Extract the [x, y] coordinate from the center of the cell holding the provided text.  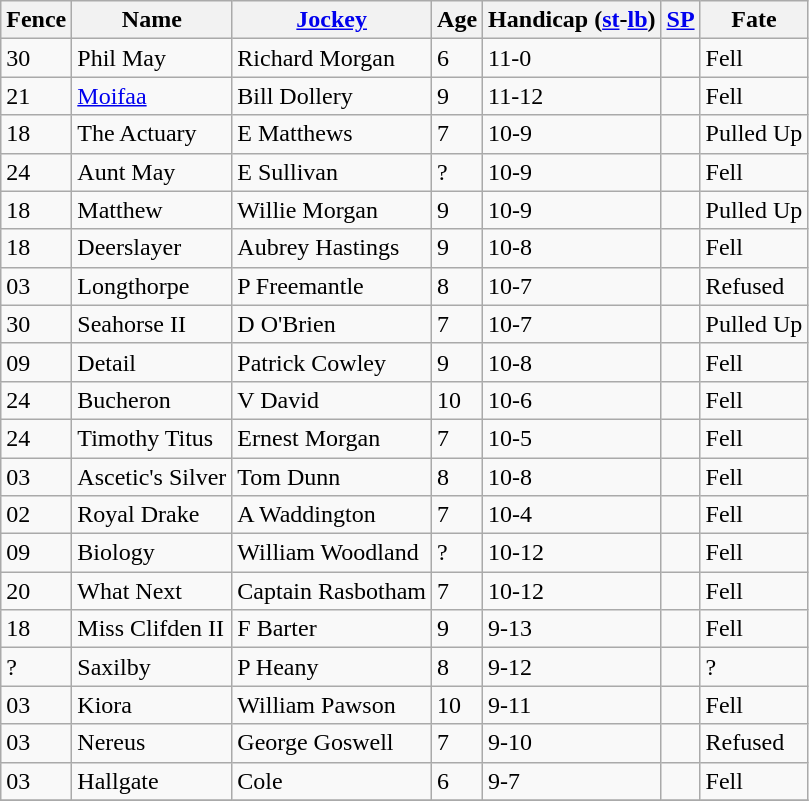
9-11 [572, 705]
A Waddington [332, 515]
D O'Brien [332, 324]
Richard Morgan [332, 58]
William Woodland [332, 553]
10-6 [572, 400]
Ascetic's Silver [152, 477]
P Heany [332, 667]
E Matthews [332, 134]
Seahorse II [152, 324]
William Pawson [332, 705]
Tom Dunn [332, 477]
Bucheron [152, 400]
The Actuary [152, 134]
Nereus [152, 743]
Patrick Cowley [332, 362]
Royal Drake [152, 515]
Phil May [152, 58]
Saxilby [152, 667]
Miss Clifden II [152, 629]
Name [152, 20]
P Freemantle [332, 286]
Age [458, 20]
Matthew [152, 210]
Deerslayer [152, 248]
Timothy Titus [152, 438]
02 [36, 515]
Fate [754, 20]
Aunt May [152, 172]
George Goswell [332, 743]
Biology [152, 553]
11-0 [572, 58]
Captain Rasbotham [332, 591]
SP [680, 20]
Kiora [152, 705]
9-10 [572, 743]
What Next [152, 591]
20 [36, 591]
Jockey [332, 20]
Fence [36, 20]
11-12 [572, 96]
Ernest Morgan [332, 438]
9-12 [572, 667]
Detail [152, 362]
F Barter [332, 629]
Bill Dollery [332, 96]
Hallgate [152, 781]
E Sullivan [332, 172]
V David [332, 400]
9-7 [572, 781]
Willie Morgan [332, 210]
Aubrey Hastings [332, 248]
Handicap (st-lb) [572, 20]
Moifaa [152, 96]
Cole [332, 781]
Longthorpe [152, 286]
10-5 [572, 438]
21 [36, 96]
10-4 [572, 515]
9-13 [572, 629]
